Identify which cell holds the provided text, then report its [x, y] central coordinate. 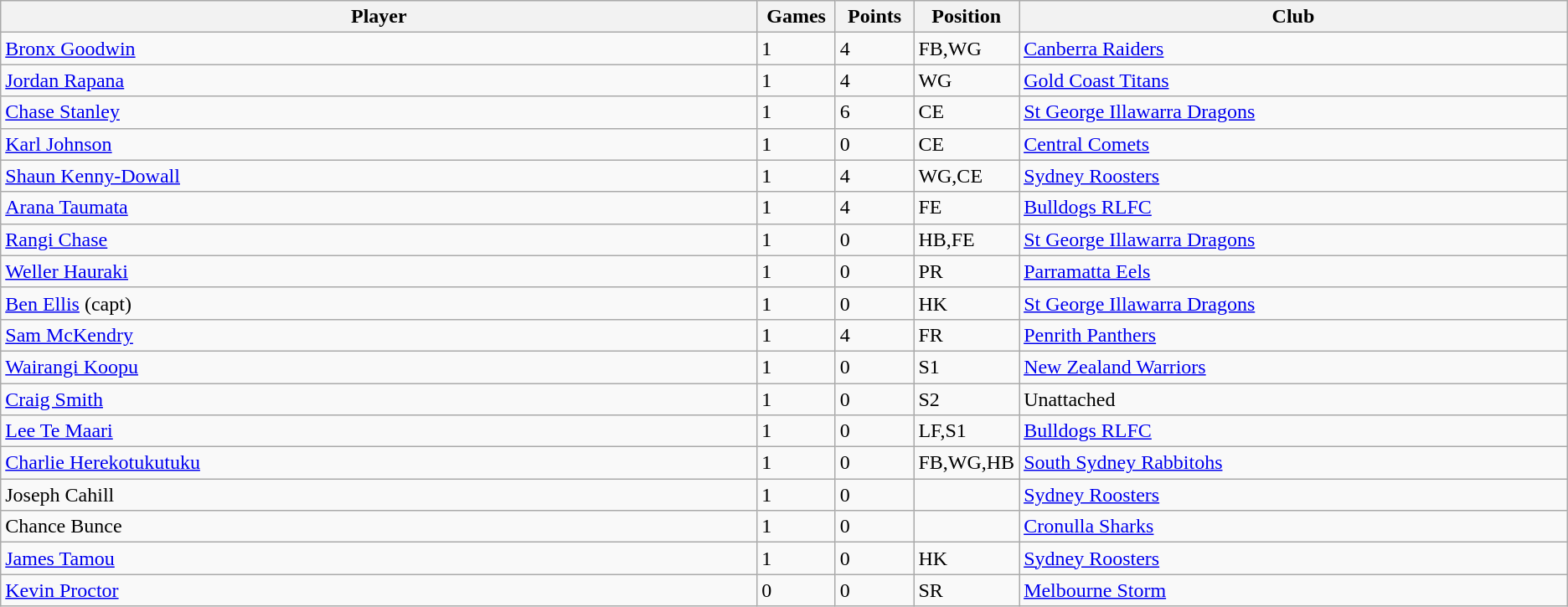
Parramatta Eels [1293, 271]
Karl Johnson [379, 144]
Chance Bunce [379, 527]
Arana Taumata [379, 208]
Central Comets [1293, 144]
James Tamou [379, 558]
New Zealand Warriors [1293, 367]
SR [967, 590]
S1 [967, 367]
Games [797, 17]
Lee Te Maari [379, 431]
Rangi Chase [379, 239]
6 [874, 112]
Melbourne Storm [1293, 590]
PR [967, 271]
WG,CE [967, 176]
Canberra Raiders [1293, 49]
Chase Stanley [379, 112]
Charlie Herekotukutuku [379, 463]
Player [379, 17]
FE [967, 208]
Craig Smith [379, 399]
LF,S1 [967, 431]
Wairangi Koopu [379, 367]
Weller Hauraki [379, 271]
Bronx Goodwin [379, 49]
Unattached [1293, 399]
Shaun Kenny-Dowall [379, 176]
Kevin Proctor [379, 590]
Ben Ellis (capt) [379, 303]
Club [1293, 17]
Points [874, 17]
HB,FE [967, 239]
Penrith Panthers [1293, 335]
Sam McKendry [379, 335]
FB,WG,HB [967, 463]
Gold Coast Titans [1293, 80]
Cronulla Sharks [1293, 527]
WG [967, 80]
Joseph Cahill [379, 495]
FR [967, 335]
Position [967, 17]
FB,WG [967, 49]
S2 [967, 399]
Jordan Rapana [379, 80]
South Sydney Rabbitohs [1293, 463]
